Extract the [X, Y] coordinate from the center of the cell holding the provided text.  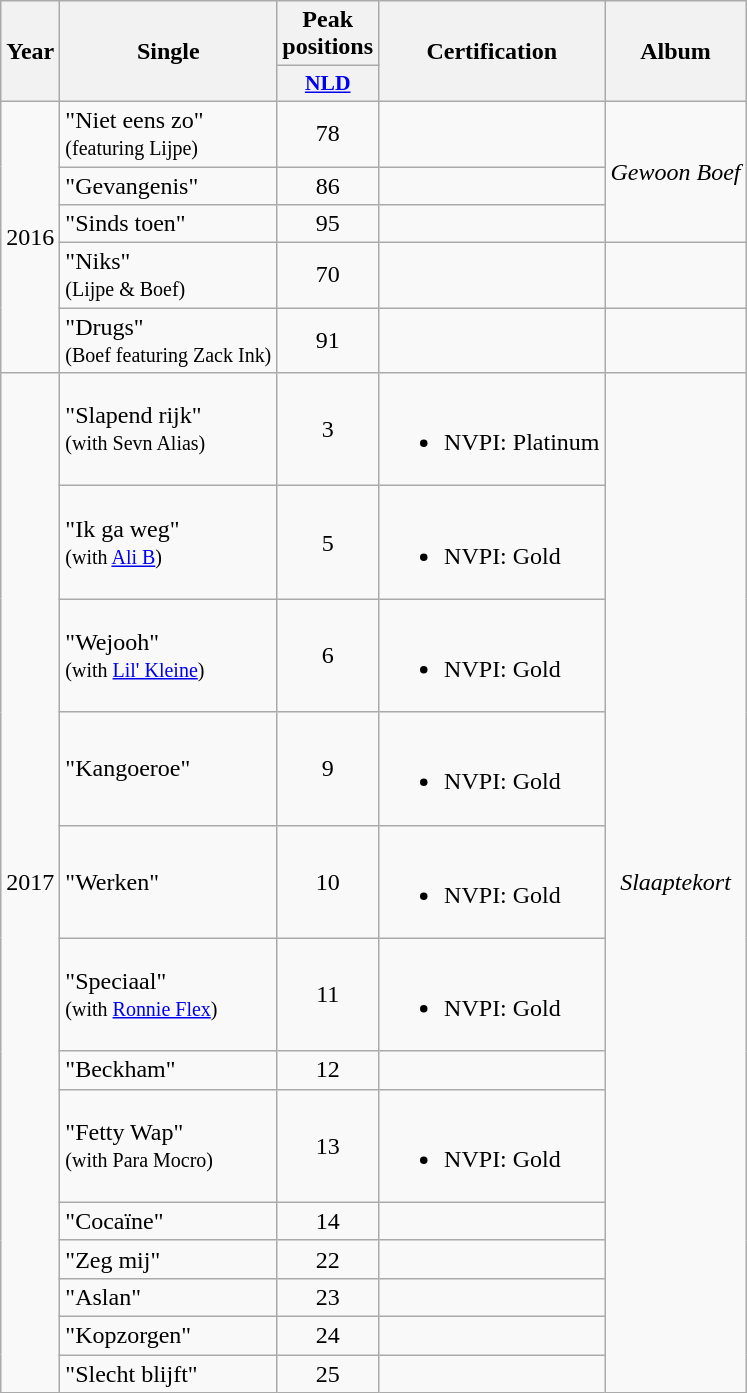
14 [328, 1221]
"Zeg mij" [168, 1259]
"Niks"(Lijpe & Boef) [168, 276]
6 [328, 656]
"Speciaal"(with Ronnie Flex) [168, 994]
24 [328, 1335]
25 [328, 1373]
95 [328, 224]
91 [328, 340]
70 [328, 276]
9 [328, 768]
12 [328, 1070]
"Wejooh"(with Lil' Kleine) [168, 656]
Year [30, 52]
"Cocaïne" [168, 1221]
22 [328, 1259]
23 [328, 1297]
Peak positions [328, 34]
2016 [30, 236]
86 [328, 185]
NVPI: Platinum [492, 430]
Certification [492, 52]
"Beckham" [168, 1070]
"Gevangenis" [168, 185]
"Niet eens zo"(featuring Lijpe) [168, 134]
"Werken" [168, 882]
78 [328, 134]
"Slapend rijk"(with Sevn Alias) [168, 430]
"Sinds toen" [168, 224]
5 [328, 542]
"Aslan" [168, 1297]
Gewoon Boef [676, 172]
3 [328, 430]
NLD [328, 84]
"Slecht blijft" [168, 1373]
"Ik ga weg"(with Ali B) [168, 542]
"Drugs"(Boef featuring Zack Ink) [168, 340]
13 [328, 1146]
2017 [30, 883]
11 [328, 994]
"Kangoeroe" [168, 768]
Slaaptekort [676, 883]
"Fetty Wap"(with Para Mocro) [168, 1146]
Album [676, 52]
10 [328, 882]
Single [168, 52]
"Kopzorgen" [168, 1335]
